Identify which cell holds the provided text, then report its [X, Y] central coordinate. 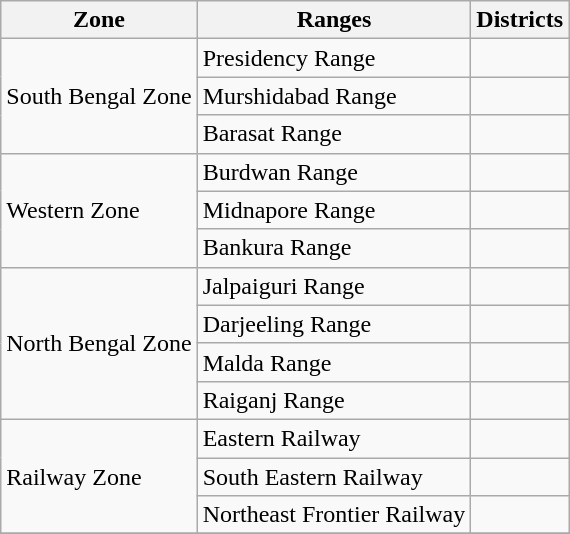
Ranges [334, 20]
Districts [520, 20]
Presidency Range [334, 58]
Barasat Range [334, 134]
Burdwan Range [334, 172]
Darjeeling Range [334, 324]
Western Zone [99, 210]
Malda Range [334, 362]
Eastern Railway [334, 438]
Raiganj Range [334, 400]
North Bengal Zone [99, 343]
Railway Zone [99, 476]
Murshidabad Range [334, 96]
South Bengal Zone [99, 96]
Zone [99, 20]
Northeast Frontier Railway [334, 515]
Midnapore Range [334, 210]
South Eastern Railway [334, 477]
Jalpaiguri Range [334, 286]
Bankura Range [334, 248]
